Return (X, Y) of the center of cell containing provided text 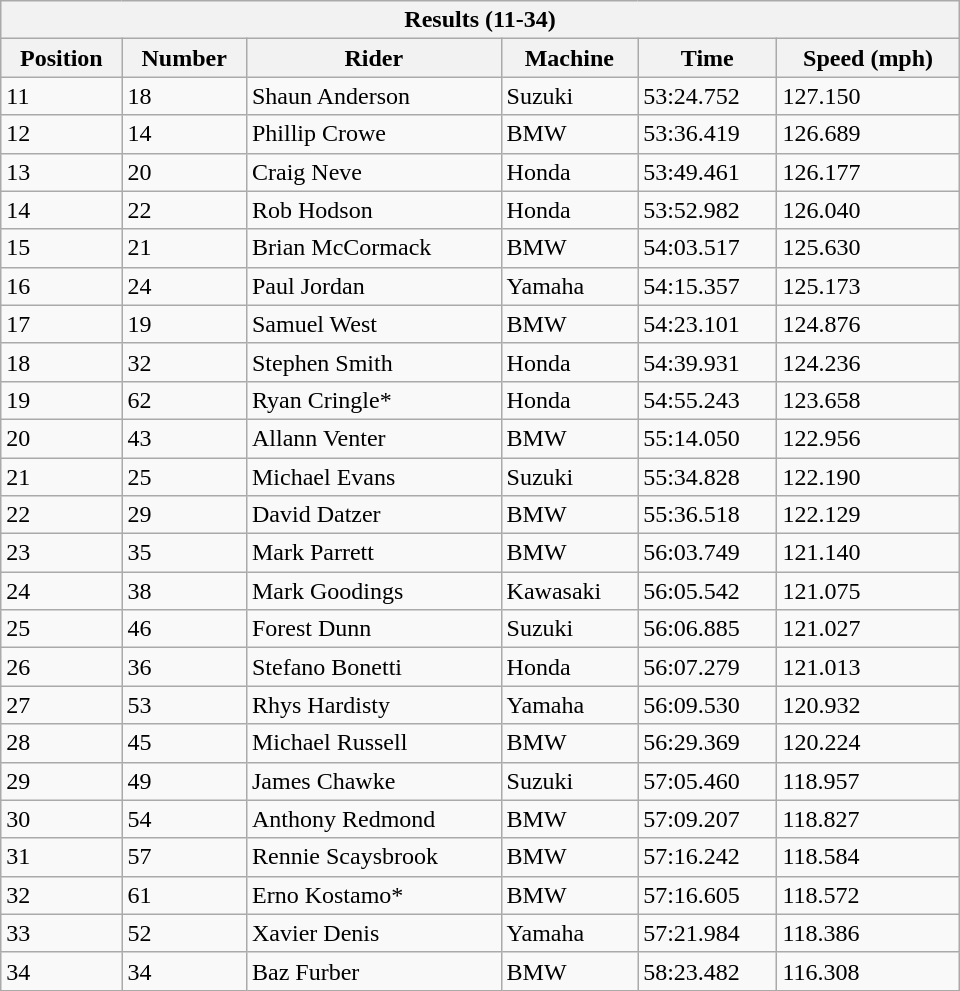
54:55.243 (708, 400)
126.177 (868, 172)
121.027 (868, 629)
Position (62, 58)
12 (62, 134)
116.308 (868, 971)
53:49.461 (708, 172)
Speed (mph) (868, 58)
120.932 (868, 705)
54:15.357 (708, 286)
123.658 (868, 400)
Rennie Scaysbrook (374, 857)
Machine (570, 58)
125.173 (868, 286)
16 (62, 286)
26 (62, 667)
58:23.482 (708, 971)
126.689 (868, 134)
120.224 (868, 743)
30 (62, 819)
127.150 (868, 96)
62 (184, 400)
118.572 (868, 895)
17 (62, 324)
Stephen Smith (374, 362)
David Datzer (374, 515)
57:16.605 (708, 895)
55:36.518 (708, 515)
Mark Goodings (374, 591)
28 (62, 743)
54:23.101 (708, 324)
Time (708, 58)
Results (11-34) (480, 20)
Rob Hodson (374, 210)
27 (62, 705)
54:39.931 (708, 362)
56:09.530 (708, 705)
56:07.279 (708, 667)
Samuel West (374, 324)
122.190 (868, 477)
54 (184, 819)
57:16.242 (708, 857)
124.236 (868, 362)
55:34.828 (708, 477)
38 (184, 591)
61 (184, 895)
33 (62, 933)
Rhys Hardisty (374, 705)
121.140 (868, 553)
122.956 (868, 438)
118.386 (868, 933)
54:03.517 (708, 248)
Xavier Denis (374, 933)
Michael Evans (374, 477)
121.075 (868, 591)
57 (184, 857)
Michael Russell (374, 743)
57:09.207 (708, 819)
45 (184, 743)
Baz Furber (374, 971)
53:24.752 (708, 96)
121.013 (868, 667)
Craig Neve (374, 172)
122.129 (868, 515)
36 (184, 667)
118.957 (868, 781)
43 (184, 438)
13 (62, 172)
Stefano Bonetti (374, 667)
56:29.369 (708, 743)
53:52.982 (708, 210)
57:05.460 (708, 781)
11 (62, 96)
125.630 (868, 248)
52 (184, 933)
Number (184, 58)
126.040 (868, 210)
49 (184, 781)
Brian McCormack (374, 248)
Rider (374, 58)
James Chawke (374, 781)
Forest Dunn (374, 629)
23 (62, 553)
118.827 (868, 819)
56:03.749 (708, 553)
Allann Venter (374, 438)
35 (184, 553)
53:36.419 (708, 134)
56:06.885 (708, 629)
31 (62, 857)
53 (184, 705)
118.584 (868, 857)
57:21.984 (708, 933)
Paul Jordan (374, 286)
46 (184, 629)
Erno Kostamo* (374, 895)
124.876 (868, 324)
Phillip Crowe (374, 134)
Kawasaki (570, 591)
56:05.542 (708, 591)
Mark Parrett (374, 553)
55:14.050 (708, 438)
Anthony Redmond (374, 819)
Shaun Anderson (374, 96)
Ryan Cringle* (374, 400)
15 (62, 248)
